For the text-containing cell, return its midpoint in [x, y] coordinate format. 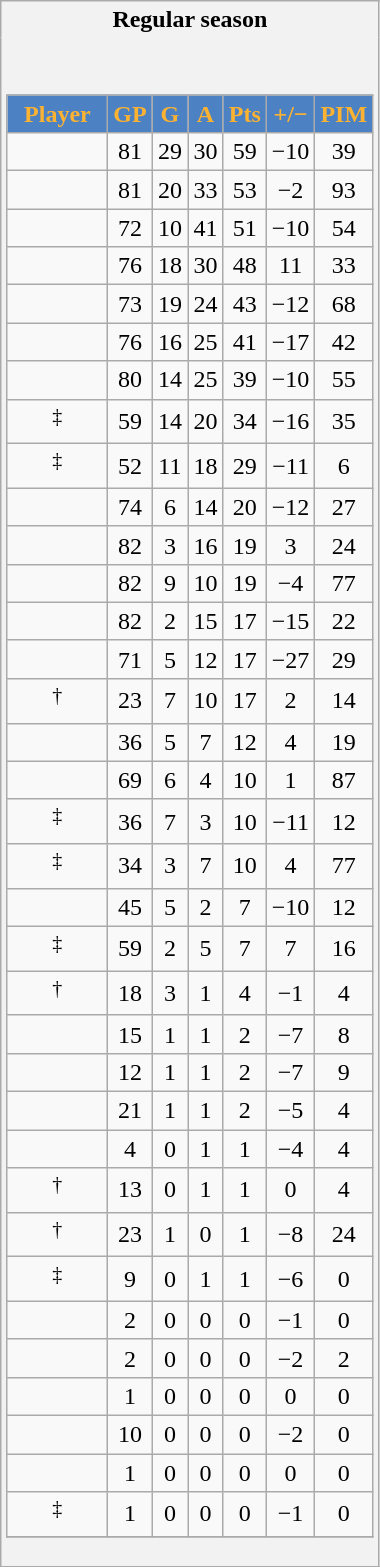
13 [130, 1190]
45 [130, 907]
27 [344, 507]
54 [344, 228]
35 [344, 422]
80 [130, 380]
Pts [244, 114]
−15 [290, 621]
53 [244, 190]
69 [130, 780]
74 [130, 507]
51 [244, 228]
48 [244, 266]
−17 [290, 342]
71 [130, 659]
−8 [290, 1234]
42 [344, 342]
72 [130, 228]
A [206, 114]
68 [344, 304]
−6 [290, 1280]
Regular season [190, 20]
87 [344, 780]
G [170, 114]
−5 [290, 1111]
21 [130, 1111]
52 [130, 466]
PIM [344, 114]
−16 [290, 422]
43 [244, 304]
73 [130, 304]
8 [344, 1034]
22 [344, 621]
93 [344, 190]
Player [58, 114]
55 [344, 380]
−27 [290, 659]
GP [130, 114]
+/− [290, 114]
